Capture the cell that displays the provided text and extract its [X, Y] central coordinate. 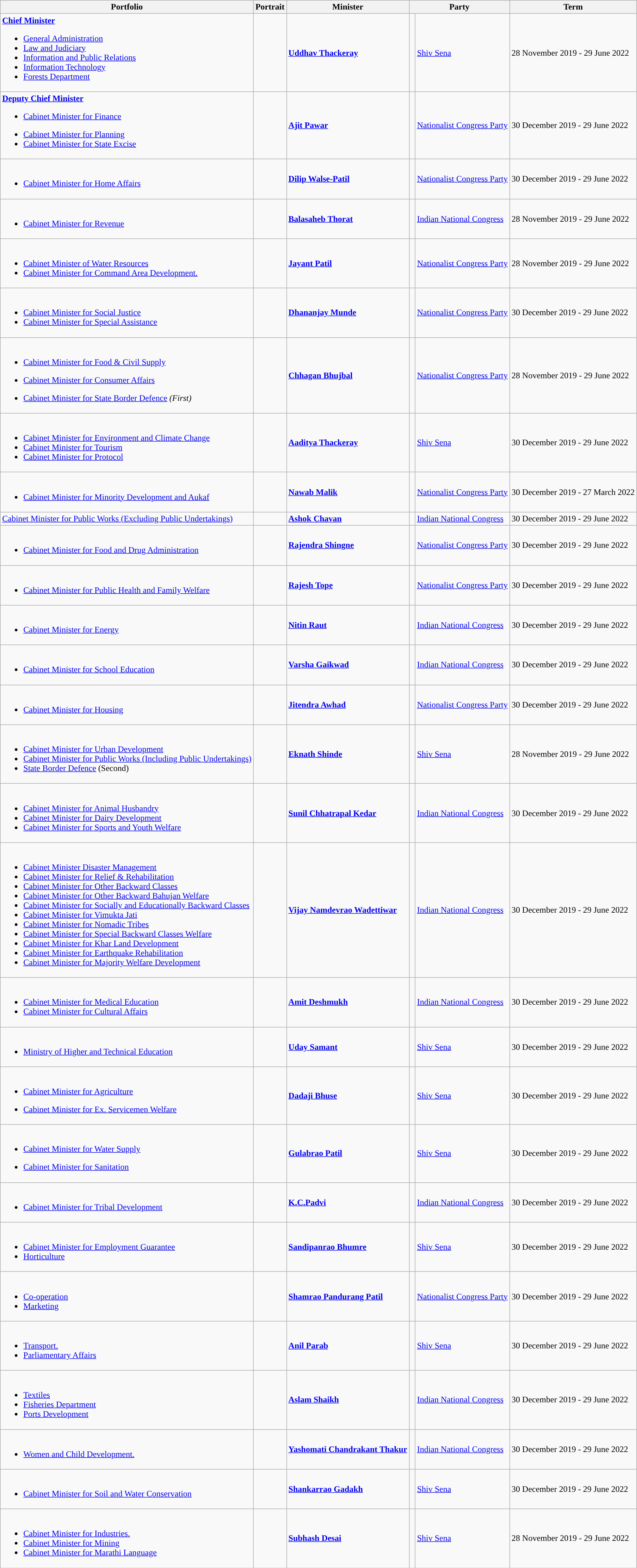
Uday Samant [348, 1047]
Cabinet Minister for Minority Development and Aukaf [127, 492]
Cabinet Minister for Home Affairs [127, 179]
Ajit Pawar [348, 125]
Women and Child Development. [127, 1449]
Uddhav Thackeray [348, 53]
Balasaheb Thorat [348, 219]
Portrait [270, 7]
Cabinet Minister for Employment GuaranteeHorticulture [127, 1247]
Cabinet Minister for Public Works (Excluding Public Undertakings) [127, 519]
Cabinet Minister for Medical EducationCabinet Minister for Cultural Affairs [127, 1002]
Varsha Gaikwad [348, 665]
Dhananjay Munde [348, 313]
Cabinet Minister for Energy [127, 625]
Minister [348, 7]
Amit Deshmukh [348, 1002]
Cabinet Minister for Water SupplyCabinet Minister for Sanitation [127, 1153]
30 December 2019 - 27 March 2022 [573, 492]
Co-operationMarketing [127, 1296]
Dadaji Bhuse [348, 1096]
Subhash Desai [348, 1538]
Aslam Shaikh [348, 1399]
Shamrao Pandurang Patil [348, 1296]
TextilesFisheries DepartmentPorts Development [127, 1399]
Sunil Chhatrapal Kedar [348, 813]
Deputy Chief MinisterCabinet Minister for FinanceCabinet Minister for PlanningCabinet Minister for State Excise [127, 125]
Aaditya Thackeray [348, 443]
Cabinet Minister for Animal HusbandryCabinet Minister for Dairy DevelopmentCabinet Minister for Sports and Youth Welfare [127, 813]
Sandipanrao Bhumre [348, 1247]
Cabinet Minister for Tribal Development [127, 1202]
Yashomati Chandrakant Thakur [348, 1449]
Portfolio [127, 7]
Anil Parab [348, 1346]
Jayant Patil [348, 263]
Shankarrao Gadakh [348, 1489]
Nitin Raut [348, 625]
Rajendra Shingne [348, 545]
Eknath Shinde [348, 754]
Term [573, 7]
Cabinet Minister for AgricultureCabinet Minister for Ex. Servicemen Welfare [127, 1096]
Gulabrao Patil [348, 1153]
Ministry of Higher and Technical Education [127, 1047]
Ashok Chavan [348, 519]
Jitendra Awhad [348, 705]
Rajesh Tope [348, 585]
Chhagan Bhujbal [348, 375]
Cabinet Minister for Public Health and Family Welfare [127, 585]
Cabinet Minister for Housing [127, 705]
Cabinet Minister for Environment and Climate ChangeCabinet Minister for TourismCabinet Minister for Protocol [127, 443]
Dilip Walse-Patil [348, 179]
Cabinet Minister for School Education [127, 665]
Transport.Parliamentary Affairs [127, 1346]
Cabinet Minister for Urban DevelopmentCabinet Minister for Public Works (Including Public Undertakings)State Border Defence (Second) [127, 754]
Cabinet Minister for Revenue [127, 219]
K.C.Padvi [348, 1202]
Cabinet Minister for Industries.Cabinet Minister for MiningCabinet Minister for Marathi Language [127, 1538]
Cabinet Minister for Food & Civil SupplyCabinet Minister for Consumer AffairsCabinet Minister for State Border Defence (First) [127, 375]
Chief MinisterGeneral AdministrationLaw and JudiciaryInformation and Public RelationsInformation TechnologyForests Department [127, 53]
Vijay Namdevrao Wadettiwar [348, 910]
Cabinet Minister of Water ResourcesCabinet Minister for Command Area Development. [127, 263]
Cabinet Minister for Soil and Water Conservation [127, 1489]
Cabinet Minister for Social JusticeCabinet Minister for Special Assistance [127, 313]
Party [459, 7]
Nawab Malik [348, 492]
Cabinet Minister for Food and Drug Administration [127, 545]
